Return (x, y) of the center of cell containing provided text 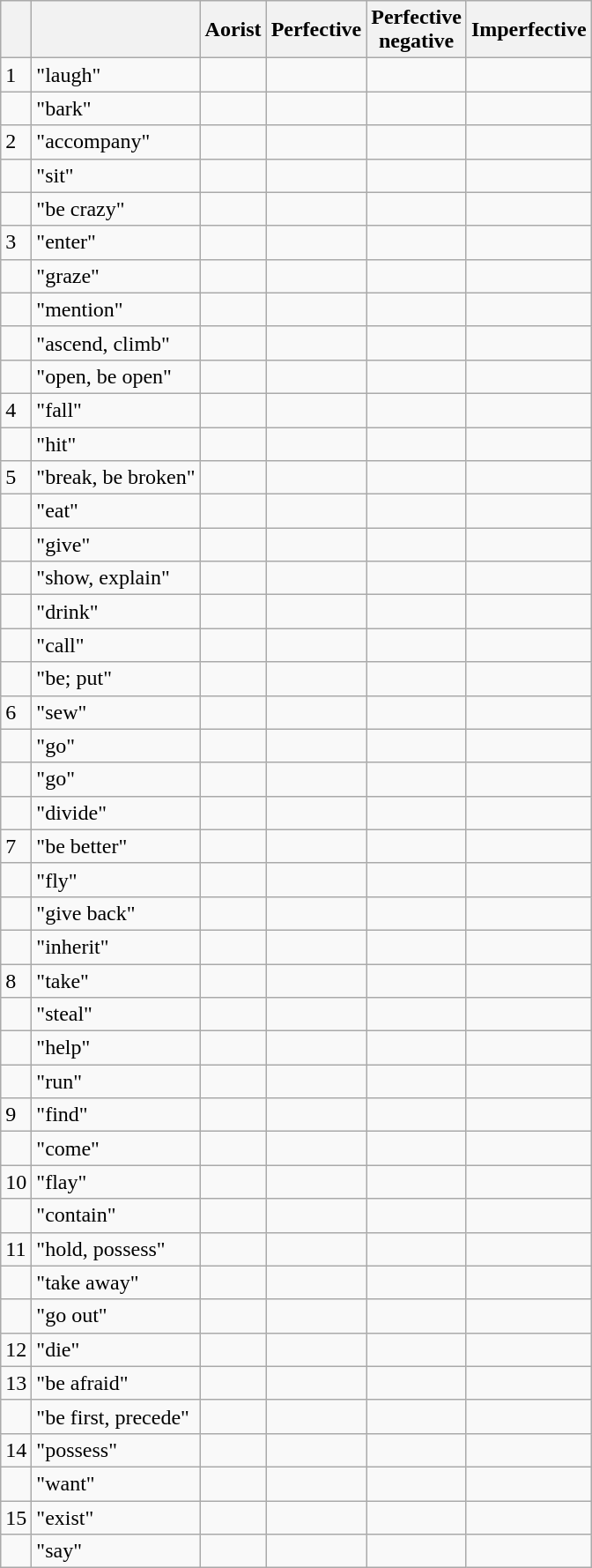
"break, be broken" (116, 478)
2 (16, 142)
"be afraid" (116, 1383)
7 (16, 846)
"flay" (116, 1182)
"come" (116, 1148)
"give back" (116, 913)
"graze" (116, 276)
"laugh" (116, 75)
8 (16, 981)
"want" (116, 1483)
Imperfective (529, 30)
"inherit" (116, 947)
"show, explain" (116, 578)
1 (16, 75)
"contain" (116, 1215)
"sew" (116, 712)
"help" (116, 1048)
"call" (116, 645)
"exist" (116, 1517)
"sit" (116, 175)
"accompany" (116, 142)
Aorist (233, 30)
11 (16, 1249)
"open, be open" (116, 376)
"take" (116, 981)
15 (16, 1517)
5 (16, 478)
"possess" (116, 1450)
"bark" (116, 108)
"die" (116, 1349)
"be; put" (116, 679)
"say" (116, 1551)
"be crazy" (116, 209)
"find" (116, 1115)
9 (16, 1115)
"mention" (116, 309)
14 (16, 1450)
"run" (116, 1081)
12 (16, 1349)
"steal" (116, 1014)
6 (16, 712)
"drink" (116, 612)
"give" (116, 545)
Perfectivenegative (417, 30)
"divide" (116, 813)
"be first, precede" (116, 1416)
"fall" (116, 410)
"be better" (116, 846)
"go out" (116, 1316)
"enter" (116, 242)
4 (16, 410)
"take away" (116, 1282)
3 (16, 242)
"ascend, climb" (116, 343)
"hit" (116, 443)
"hold, possess" (116, 1249)
"eat" (116, 511)
"fly" (116, 880)
Perfective (316, 30)
10 (16, 1182)
13 (16, 1383)
